Detect which cell encompasses the target text, then output its [x, y] center coordinate. 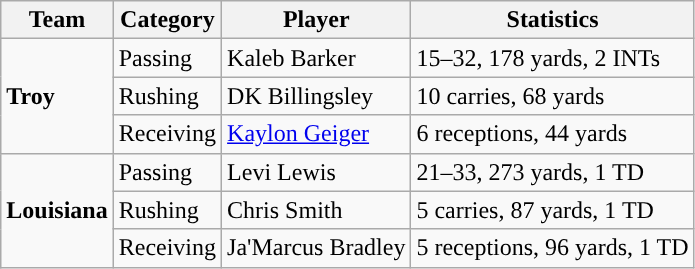
6 receptions, 44 yards [552, 134]
Levi Lewis [316, 172]
15–32, 178 yards, 2 INTs [552, 58]
Category [167, 20]
Player [316, 20]
21–33, 273 yards, 1 TD [552, 172]
5 receptions, 96 yards, 1 TD [552, 248]
Troy [57, 96]
DK Billingsley [316, 96]
Team [57, 20]
Statistics [552, 20]
5 carries, 87 yards, 1 TD [552, 210]
Kaylon Geiger [316, 134]
Kaleb Barker [316, 58]
Louisiana [57, 210]
Ja'Marcus Bradley [316, 248]
10 carries, 68 yards [552, 96]
Chris Smith [316, 210]
